Return (x, y) of the center of cell containing provided text 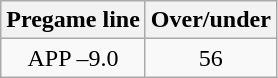
Pregame line (74, 20)
APP –9.0 (74, 58)
Over/under (210, 20)
56 (210, 58)
